Pinpoint the cell where the given text exists, returning its [x, y] midpoint coordinate. 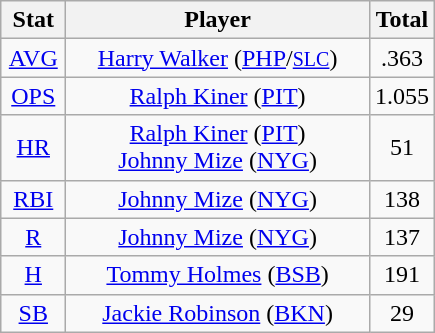
1.055 [402, 96]
H [34, 275]
51 [402, 148]
AVG [34, 58]
Tommy Holmes (BSB) [218, 275]
OPS [34, 96]
191 [402, 275]
R [34, 237]
29 [402, 313]
.363 [402, 58]
Ralph Kiner (PIT) [218, 96]
SB [34, 313]
Player [218, 20]
RBI [34, 199]
Stat [34, 20]
Total [402, 20]
Jackie Robinson (BKN) [218, 313]
HR [34, 148]
137 [402, 237]
Ralph Kiner (PIT)Johnny Mize (NYG) [218, 148]
138 [402, 199]
Harry Walker (PHP/SLC) [218, 58]
